Return the (X, Y) coordinate for the center point of the cell that contains the specified text.  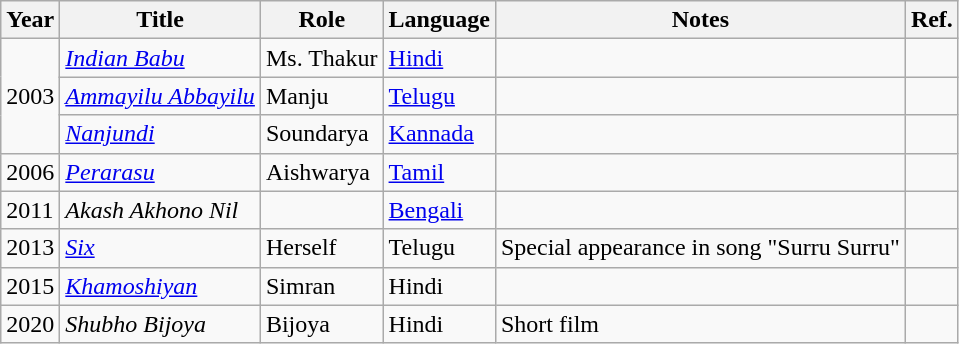
Aishwarya (322, 172)
Ref. (932, 20)
Ms. Thakur (322, 58)
Perarasu (160, 172)
Notes (700, 20)
Nanjundi (160, 134)
Ammayilu Abbayilu (160, 96)
Year (30, 20)
2013 (30, 248)
Tamil (439, 172)
Herself (322, 248)
Khamoshiyan (160, 286)
Special appearance in song "Surru Surru" (700, 248)
2020 (30, 324)
Bengali (439, 210)
Kannada (439, 134)
Title (160, 20)
Language (439, 20)
Bijoya (322, 324)
Six (160, 248)
Indian Babu (160, 58)
2015 (30, 286)
Role (322, 20)
2006 (30, 172)
2011 (30, 210)
Soundarya (322, 134)
Short film (700, 324)
Simran (322, 286)
2003 (30, 96)
Akash Akhono Nil (160, 210)
Manju (322, 96)
Shubho Bijoya (160, 324)
